Return the [x, y] coordinate for the center point of the cell that contains the specified text.  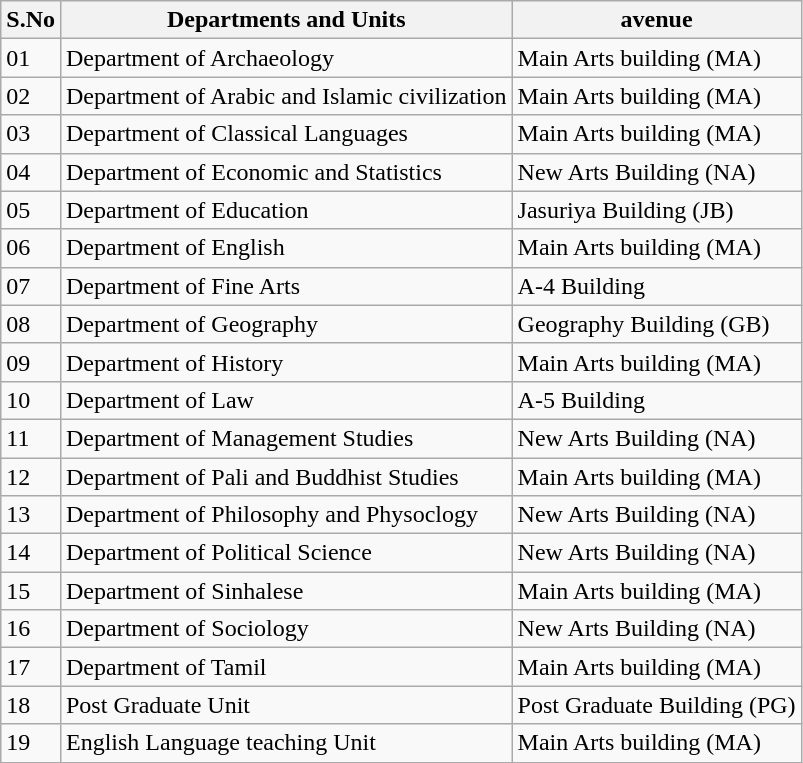
A-5 Building [656, 400]
03 [31, 134]
10 [31, 400]
04 [31, 172]
Department of English [286, 248]
12 [31, 477]
13 [31, 515]
Departments and Units [286, 20]
Post Graduate Unit [286, 705]
A-4 Building [656, 286]
Department of Arabic and Islamic civilization [286, 96]
02 [31, 96]
19 [31, 743]
Department of Management Studies [286, 438]
Department of Sinhalese [286, 591]
Department of Political Science [286, 553]
Department of Tamil [286, 667]
English Language teaching Unit [286, 743]
Department of Economic and Statistics [286, 172]
Department of Sociology [286, 629]
Department of Pali and Buddhist Studies [286, 477]
16 [31, 629]
01 [31, 58]
14 [31, 553]
Geography Building (GB) [656, 324]
05 [31, 210]
Department of Fine Arts [286, 286]
Department of Philosophy and Physoclogy [286, 515]
Department of History [286, 362]
Post Graduate Building (PG) [656, 705]
Department of Law [286, 400]
17 [31, 667]
15 [31, 591]
avenue [656, 20]
06 [31, 248]
18 [31, 705]
11 [31, 438]
09 [31, 362]
S.No [31, 20]
Department of Classical Languages [286, 134]
Department of Geography [286, 324]
Jasuriya Building (JB) [656, 210]
07 [31, 286]
08 [31, 324]
Department of Education [286, 210]
Department of Archaeology [286, 58]
